Capture the cell that displays the provided text and extract its [x, y] central coordinate. 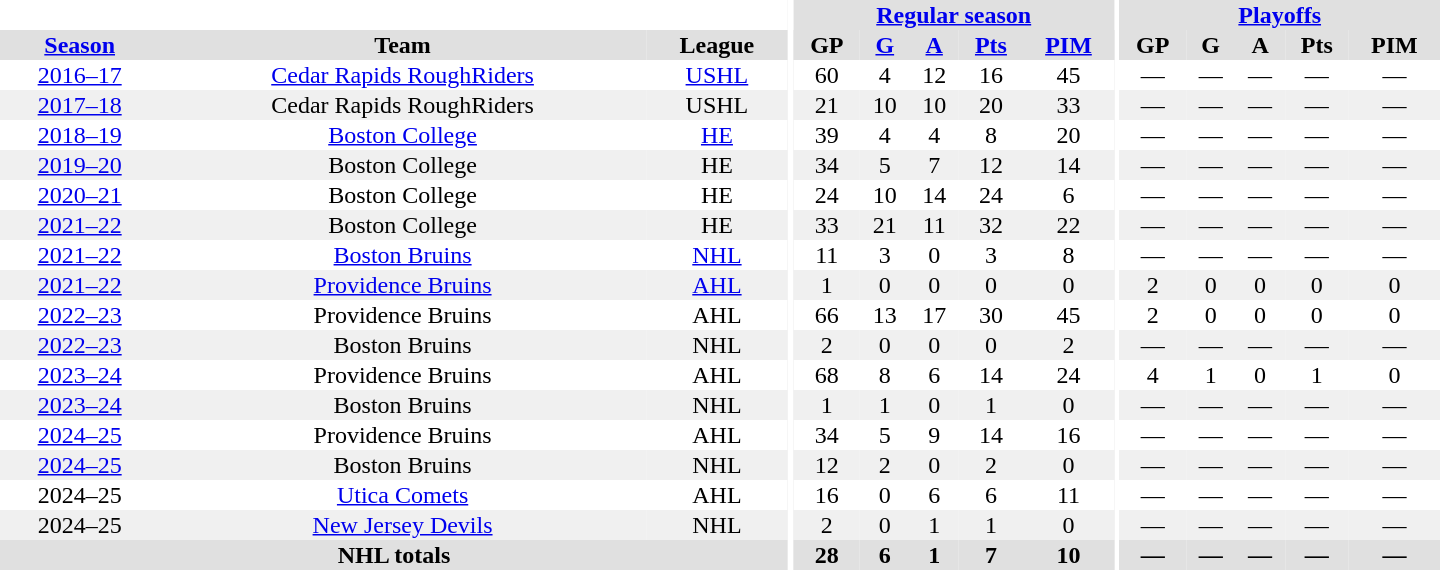
2019–20 [80, 165]
39 [828, 135]
9 [934, 435]
Season [80, 45]
30 [991, 315]
Team [402, 45]
17 [934, 315]
68 [828, 375]
66 [828, 315]
2016–17 [80, 75]
32 [991, 225]
League [717, 45]
60 [828, 75]
New Jersey Devils [402, 525]
22 [1068, 225]
2020–21 [80, 195]
2018–19 [80, 135]
Playoffs [1280, 15]
28 [828, 555]
13 [884, 315]
2017–18 [80, 105]
Regular season [954, 15]
NHL totals [394, 555]
Utica Comets [402, 495]
